Determine the [x, y] coordinate at the center of the cell enclosing the given text.  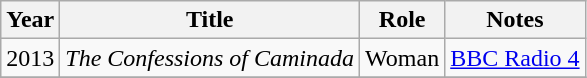
BBC Radio 4 [515, 58]
Woman [402, 58]
Year [30, 20]
Title [210, 20]
The Confessions of Caminada [210, 58]
2013 [30, 58]
Notes [515, 20]
Role [402, 20]
